Determine the (x, y) coordinate at the center of the cell enclosing the given text.  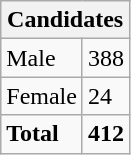
412 (106, 134)
388 (106, 58)
Male (42, 58)
Candidates (66, 20)
Female (42, 96)
24 (106, 96)
Total (42, 134)
